Detect which cell encompasses the target text, then output its (X, Y) center coordinate. 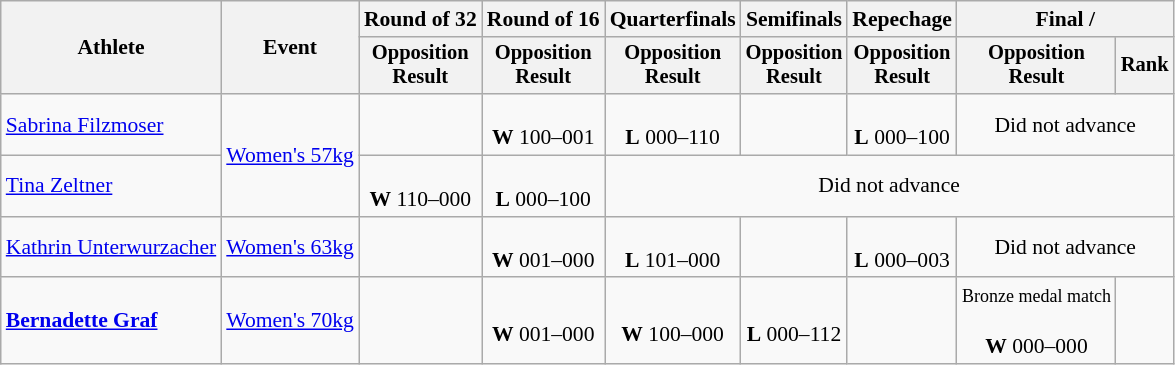
Bernadette Graf (111, 322)
W 100–001 (544, 124)
L 101–000 (673, 248)
L 000–110 (673, 124)
L 000–112 (794, 322)
Athlete (111, 48)
Rank (1145, 66)
Semifinals (794, 19)
W 110–000 (420, 186)
L 000–003 (902, 248)
Round of 32 (420, 19)
Sabrina Filzmoser (111, 124)
Bronze medal matchW 000–000 (1036, 322)
Quarterfinals (673, 19)
Women's 57kg (290, 155)
Final / (1066, 19)
Event (290, 48)
Round of 16 (544, 19)
Women's 70kg (290, 322)
Repechage (902, 19)
W 100–000 (673, 322)
Kathrin Unterwurzacher (111, 248)
Women's 63kg (290, 248)
Tina Zeltner (111, 186)
